Identify which cell holds the provided text, then report its (x, y) central coordinate. 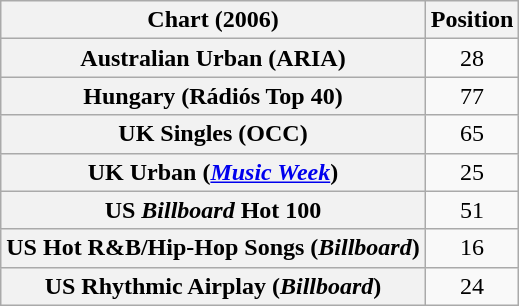
Hungary (Rádiós Top 40) (213, 96)
UK Urban (Music Week) (213, 172)
51 (472, 210)
25 (472, 172)
77 (472, 96)
US Rhythmic Airplay (Billboard) (213, 286)
16 (472, 248)
US Hot R&B/Hip-Hop Songs (Billboard) (213, 248)
24 (472, 286)
UK Singles (OCC) (213, 134)
65 (472, 134)
Position (472, 20)
US Billboard Hot 100 (213, 210)
Chart (2006) (213, 20)
28 (472, 58)
Australian Urban (ARIA) (213, 58)
